Determine the [X, Y] coordinate at the center of the cell enclosing the given text.  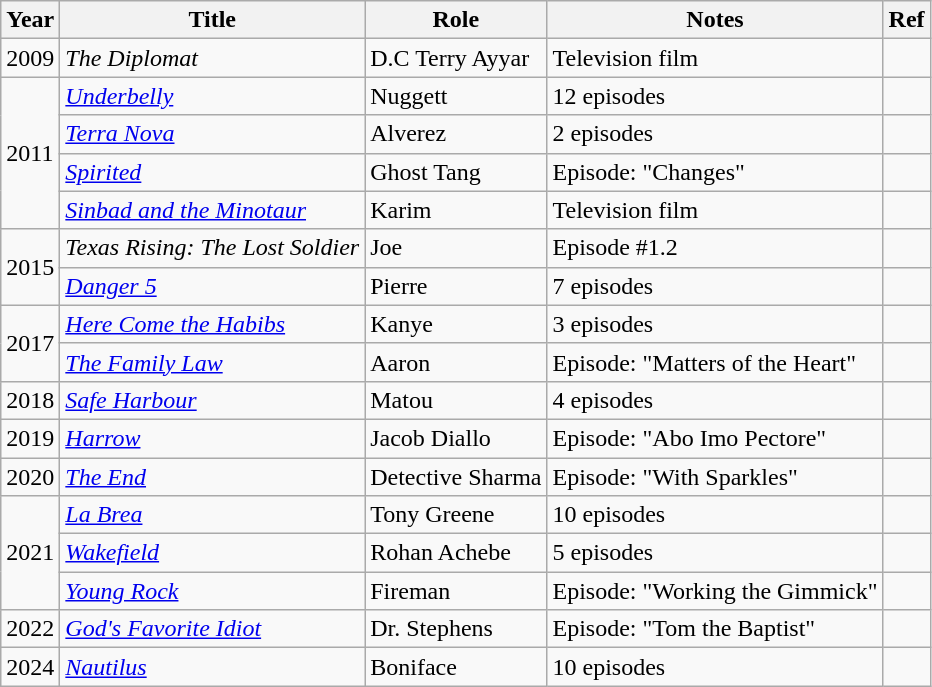
Tony Greene [456, 515]
2018 [30, 400]
Title [212, 20]
Episode: "With Sparkles" [715, 477]
Spirited [212, 172]
Alverez [456, 134]
The Diplomat [212, 58]
2021 [30, 553]
Episode: "Tom the Baptist" [715, 629]
Nuggett [456, 96]
Role [456, 20]
Detective Sharma [456, 477]
Nautilus [212, 667]
Wakefield [212, 553]
Notes [715, 20]
God's Favorite Idiot [212, 629]
Joe [456, 248]
Danger 5 [212, 286]
7 episodes [715, 286]
Year [30, 20]
2019 [30, 438]
Texas Rising: The Lost Soldier [212, 248]
Rohan Achebe [456, 553]
Episode: "Changes" [715, 172]
2009 [30, 58]
Fireman [456, 591]
Young Rock [212, 591]
Ghost Tang [456, 172]
Kanye [456, 324]
Matou [456, 400]
Pierre [456, 286]
D.C Terry Ayyar [456, 58]
The End [212, 477]
Safe Harbour [212, 400]
2017 [30, 343]
2024 [30, 667]
The Family Law [212, 362]
2 episodes [715, 134]
Episode: "Working the Gimmick" [715, 591]
Harrow [212, 438]
Episode: "Abo Imo Pectore" [715, 438]
2015 [30, 267]
Underbelly [212, 96]
La Brea [212, 515]
Here Come the Habibs [212, 324]
Jacob Diallo [456, 438]
12 episodes [715, 96]
Episode: "Matters of the Heart" [715, 362]
3 episodes [715, 324]
Ref [906, 20]
Aaron [456, 362]
Karim [456, 210]
Terra Nova [212, 134]
2011 [30, 153]
2020 [30, 477]
Dr. Stephens [456, 629]
5 episodes [715, 553]
2022 [30, 629]
Episode #1.2 [715, 248]
Sinbad and the Minotaur [212, 210]
4 episodes [715, 400]
Boniface [456, 667]
